Search for the cell housing the specified text and yield its [x, y] center coordinate. 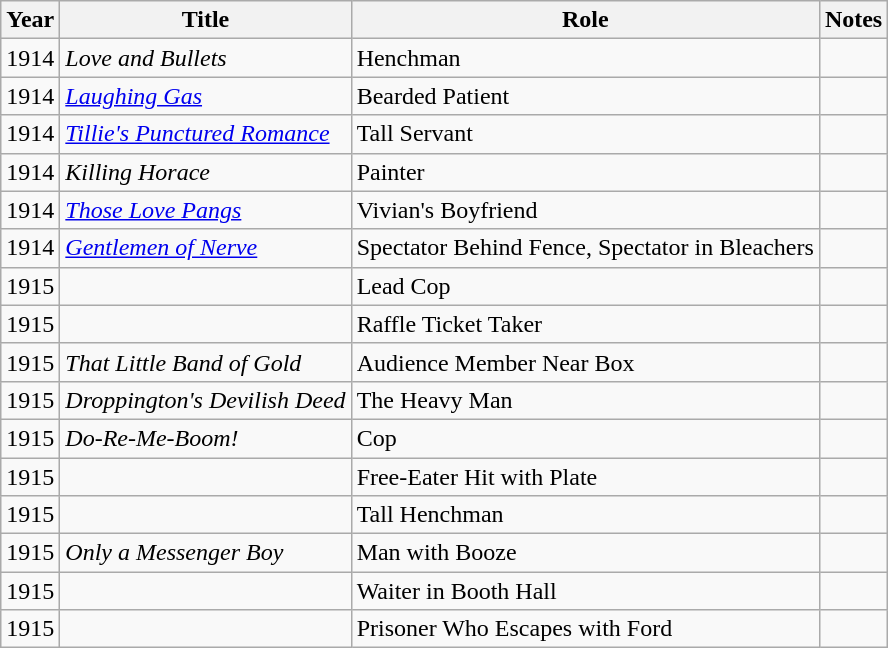
Tillie's Punctured Romance [206, 134]
Notes [853, 20]
Cop [585, 438]
The Heavy Man [585, 400]
Waiter in Booth Hall [585, 591]
Year [30, 20]
Gentlemen of Nerve [206, 248]
Do-Re-Me-Boom! [206, 438]
Lead Cop [585, 286]
Spectator Behind Fence, Spectator in Bleachers [585, 248]
Painter [585, 172]
Droppington's Devilish Deed [206, 400]
That Little Band of Gold [206, 362]
Role [585, 20]
Bearded Patient [585, 96]
Only a Messenger Boy [206, 553]
Henchman [585, 58]
Laughing Gas [206, 96]
Killing Horace [206, 172]
Title [206, 20]
Vivian's Boyfriend [585, 210]
Man with Booze [585, 553]
Love and Bullets [206, 58]
Tall Servant [585, 134]
Raffle Ticket Taker [585, 324]
Tall Henchman [585, 515]
Those Love Pangs [206, 210]
Prisoner Who Escapes with Ford [585, 629]
Free-Eater Hit with Plate [585, 477]
Audience Member Near Box [585, 362]
